Determine the [x, y] coordinate at the center of the cell enclosing the given text.  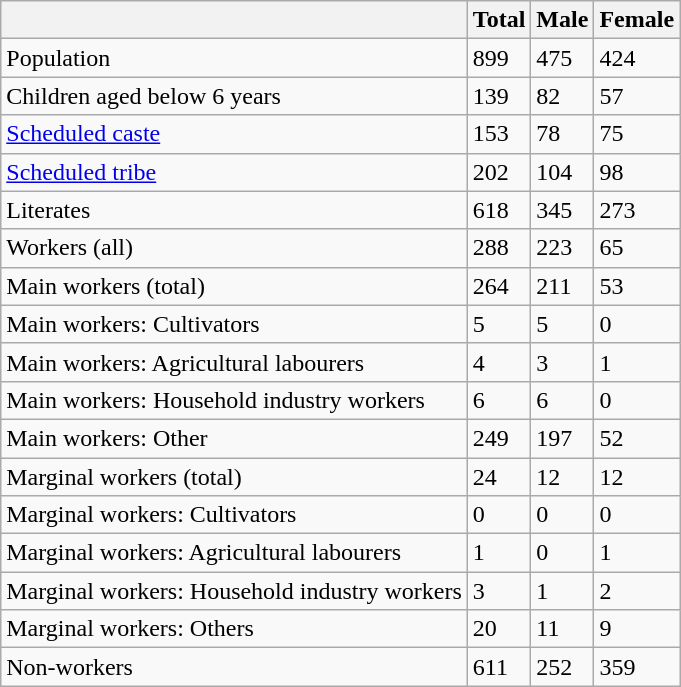
Total [499, 20]
252 [562, 667]
98 [637, 172]
52 [637, 438]
Marginal workers: Agricultural labourers [234, 553]
4 [499, 362]
153 [499, 134]
78 [562, 134]
82 [562, 96]
24 [499, 477]
202 [499, 172]
273 [637, 210]
Marginal workers: Household industry workers [234, 591]
611 [499, 667]
2 [637, 591]
618 [499, 210]
249 [499, 438]
Female [637, 20]
75 [637, 134]
Marginal workers (total) [234, 477]
345 [562, 210]
65 [637, 248]
Non-workers [234, 667]
104 [562, 172]
11 [562, 629]
359 [637, 667]
9 [637, 629]
Main workers: Agricultural labourers [234, 362]
Children aged below 6 years [234, 96]
899 [499, 58]
288 [499, 248]
223 [562, 248]
139 [499, 96]
Population [234, 58]
Literates [234, 210]
Scheduled tribe [234, 172]
Main workers: Other [234, 438]
Main workers: Household industry workers [234, 400]
Workers (all) [234, 248]
475 [562, 58]
53 [637, 286]
Marginal workers: Others [234, 629]
424 [637, 58]
264 [499, 286]
Marginal workers: Cultivators [234, 515]
211 [562, 286]
Scheduled caste [234, 134]
20 [499, 629]
Main workers (total) [234, 286]
57 [637, 96]
Male [562, 20]
Main workers: Cultivators [234, 324]
197 [562, 438]
